For the text-containing cell, return its midpoint in (X, Y) coordinate format. 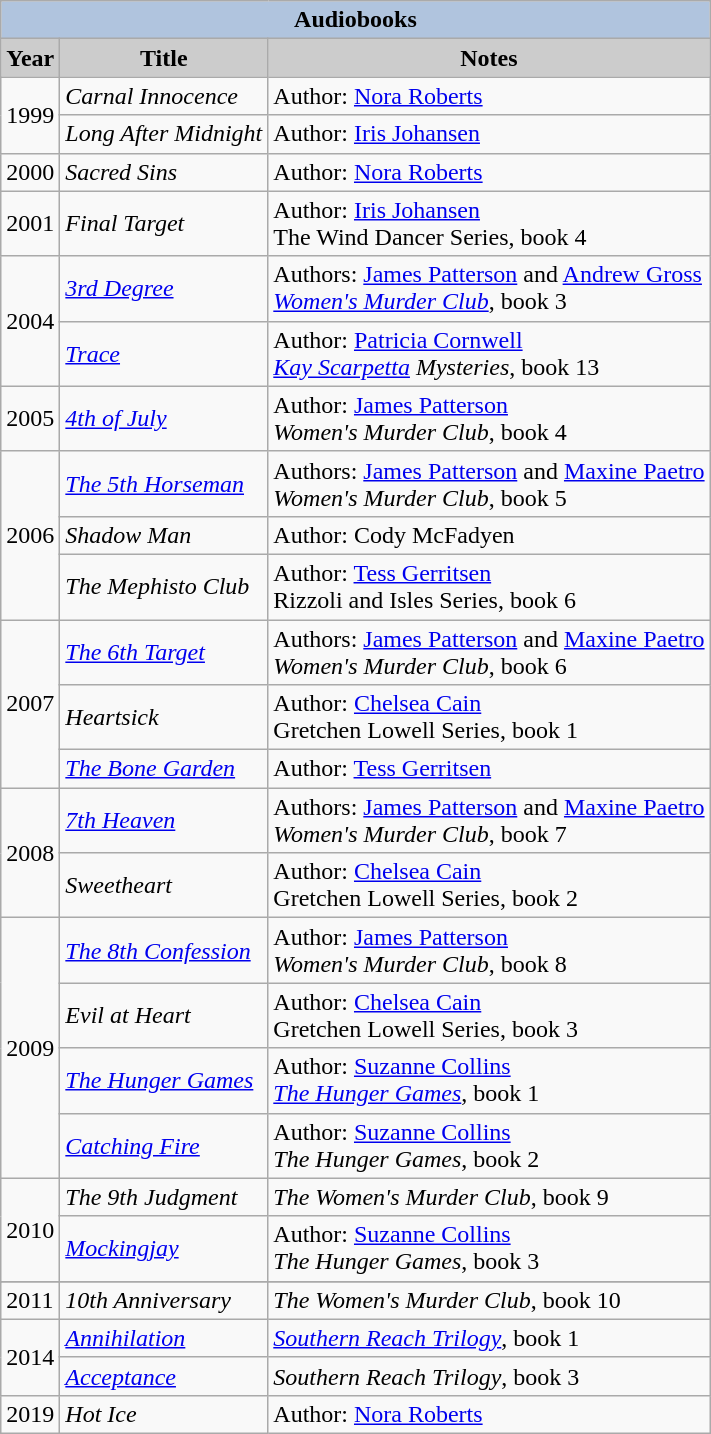
Southern Reach Trilogy, book 1 (489, 1338)
2009 (30, 1048)
2001 (30, 224)
Author: Chelsea Cain Gretchen Lowell Series, book 3 (489, 1016)
4th of July (164, 418)
Authors: James Patterson and Maxine Paetro Women's Murder Club, book 7 (489, 820)
3rd Degree (164, 288)
The Women's Murder Club, book 9 (489, 1197)
Trace (164, 354)
Title (164, 58)
Author: Suzanne Collins The Hunger Games, book 2 (489, 1146)
Annihilation (164, 1338)
2011 (30, 1300)
Author: James Patterson Women's Murder Club, book 8 (489, 950)
The 8th Confession (164, 950)
The Hunger Games (164, 1080)
Authors: James Patterson and Maxine Paetro Women's Murder Club, book 5 (489, 484)
1999 (30, 115)
Year (30, 58)
Acceptance (164, 1376)
2010 (30, 1230)
Sweetheart (164, 886)
2005 (30, 418)
Author: Patricia Cornwell Kay Scarpetta Mysteries, book 13 (489, 354)
Author: Cody McFadyen (489, 535)
The Women's Murder Club, book 10 (489, 1300)
2014 (30, 1357)
Evil at Heart (164, 1016)
Author: Suzanne Collins The Hunger Games, book 1 (489, 1080)
The 9th Judgment (164, 1197)
10th Anniversary (164, 1300)
Heartsick (164, 718)
Authors: James Patterson and Andrew Gross Women's Murder Club, book 3 (489, 288)
Authors: James Patterson and Maxine Paetro Women's Murder Club, book 6 (489, 652)
Hot Ice (164, 1414)
The Mephisto Club (164, 586)
Author: Tess Gerritsen (489, 769)
2007 (30, 704)
Carnal Innocence (164, 96)
Southern Reach Trilogy, book 3 (489, 1376)
The Bone Garden (164, 769)
The 6th Target (164, 652)
Author: Iris Johansen (489, 134)
2000 (30, 172)
Final Target (164, 224)
2006 (30, 535)
Author: Chelsea Cain Gretchen Lowell Series, book 1 (489, 718)
Shadow Man (164, 535)
Author: Chelsea Cain Gretchen Lowell Series, book 2 (489, 886)
2004 (30, 321)
Author: Iris Johansen The Wind Dancer Series, book 4 (489, 224)
Mockingjay (164, 1248)
7th Heaven (164, 820)
Notes (489, 58)
Author: Suzanne Collins The Hunger Games, book 3 (489, 1248)
Author: James Patterson Women's Murder Club, book 4 (489, 418)
Author: Tess Gerritsen Rizzoli and Isles Series, book 6 (489, 586)
2019 (30, 1414)
Catching Fire (164, 1146)
Audiobooks (356, 20)
2008 (30, 853)
Long After Midnight (164, 134)
The 5th Horseman (164, 484)
Sacred Sins (164, 172)
